Pinpoint the cell where the given text exists, returning its [x, y] midpoint coordinate. 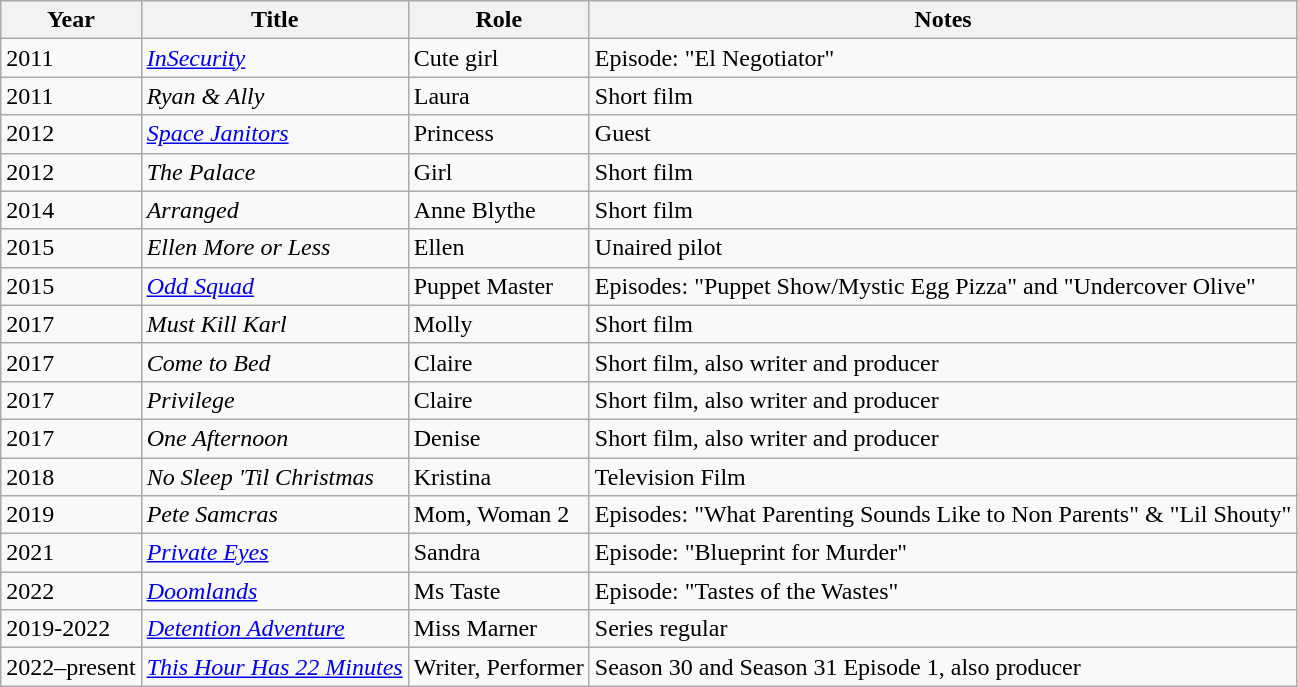
Season 30 and Season 31 Episode 1, also producer [943, 667]
Ms Taste [498, 591]
Puppet Master [498, 286]
InSecurity [274, 58]
Odd Squad [274, 286]
Title [274, 20]
Laura [498, 96]
Space Janitors [274, 134]
2014 [71, 210]
No Sleep 'Til Christmas [274, 477]
One Afternoon [274, 438]
Episode: "Blueprint for Murder" [943, 553]
Cute girl [498, 58]
Television Film [943, 477]
Series regular [943, 629]
Episode: "El Negotiator" [943, 58]
Episodes: "What Parenting Sounds Like to Non Parents" & "Lil Shouty" [943, 515]
Private Eyes [274, 553]
Anne Blythe [498, 210]
2022 [71, 591]
Mom, Woman 2 [498, 515]
Unaired pilot [943, 248]
Sandra [498, 553]
Ellen More or Less [274, 248]
2022–present [71, 667]
Episodes: "Puppet Show/Mystic Egg Pizza" and "Undercover Olive" [943, 286]
Role [498, 20]
Must Kill Karl [274, 324]
Detention Adventure [274, 629]
Miss Marner [498, 629]
Pete Samcras [274, 515]
Kristina [498, 477]
2019 [71, 515]
Doomlands [274, 591]
Guest [943, 134]
Come to Bed [274, 362]
Ryan & Ally [274, 96]
Girl [498, 172]
The Palace [274, 172]
Ellen [498, 248]
2018 [71, 477]
Privilege [274, 400]
2019-2022 [71, 629]
Denise [498, 438]
Year [71, 20]
Princess [498, 134]
Molly [498, 324]
2021 [71, 553]
This Hour Has 22 Minutes [274, 667]
Arranged [274, 210]
Episode: "Tastes of the Wastes" [943, 591]
Notes [943, 20]
Writer, Performer [498, 667]
